Detect which cell encompasses the target text, then output its [x, y] center coordinate. 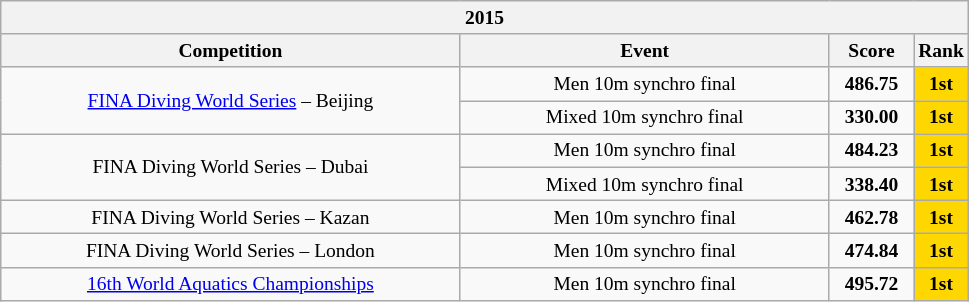
486.75 [871, 84]
474.84 [871, 250]
Score [871, 50]
FINA Diving World Series – Dubai [230, 168]
FINA Diving World Series – Beijing [230, 100]
484.23 [871, 150]
Event [644, 50]
2015 [485, 18]
338.40 [871, 184]
330.00 [871, 118]
Rank [942, 50]
495.72 [871, 284]
Competition [230, 50]
FINA Diving World Series – London [230, 250]
462.78 [871, 216]
FINA Diving World Series – Kazan [230, 216]
16th World Aquatics Championships [230, 284]
